Capture the cell that displays the provided text and extract its (x, y) central coordinate. 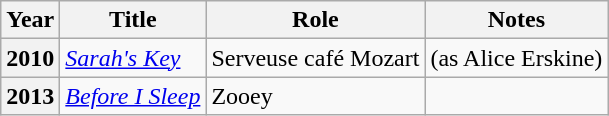
Year (30, 20)
Serveuse café Mozart (316, 58)
(as Alice Erskine) (516, 58)
Sarah's Key (133, 58)
2010 (30, 58)
Title (133, 20)
Role (316, 20)
Before I Sleep (133, 96)
Zooey (316, 96)
2013 (30, 96)
Notes (516, 20)
